Search for the cell housing the specified text and yield its (X, Y) center coordinate. 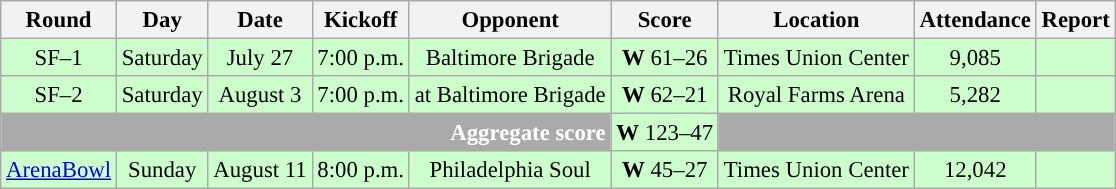
SF–1 (59, 58)
ArenaBowl (59, 170)
Report (1076, 20)
Philadelphia Soul (510, 170)
Attendance (975, 20)
Kickoff (360, 20)
Royal Farms Arena (816, 95)
Date (260, 20)
12,042 (975, 170)
W 61–26 (664, 58)
Location (816, 20)
5,282 (975, 95)
9,085 (975, 58)
Day (162, 20)
Round (59, 20)
W 123–47 (664, 133)
W 62–21 (664, 95)
Baltimore Brigade (510, 58)
Score (664, 20)
Aggregate score (306, 133)
August 11 (260, 170)
Sunday (162, 170)
July 27 (260, 58)
August 3 (260, 95)
8:00 p.m. (360, 170)
SF–2 (59, 95)
Opponent (510, 20)
at Baltimore Brigade (510, 95)
W 45–27 (664, 170)
